Detect which cell encompasses the target text, then output its [x, y] center coordinate. 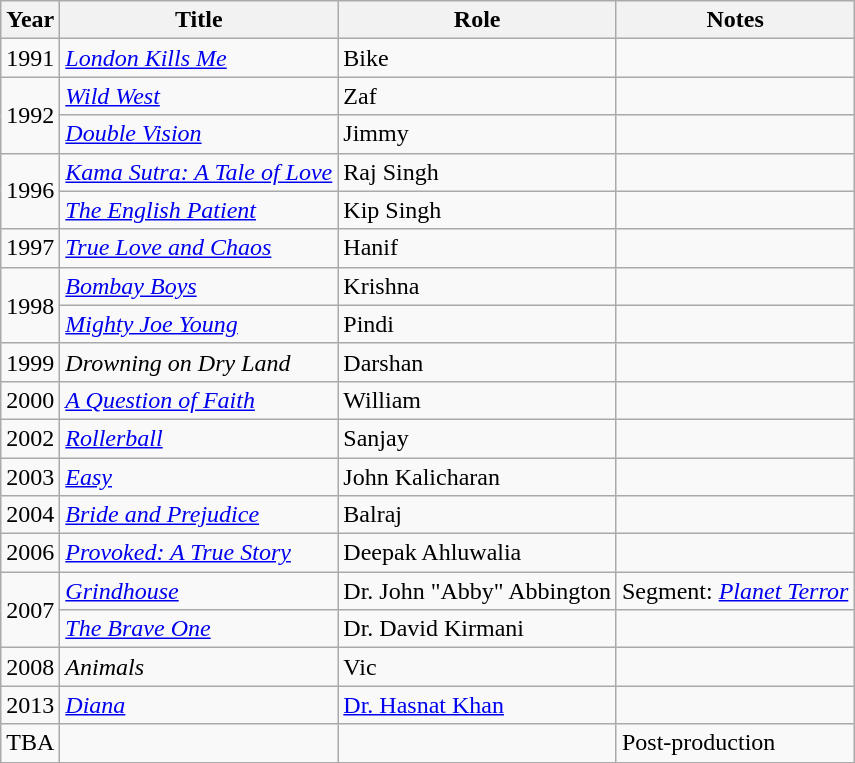
Raj Singh [478, 172]
Notes [734, 20]
Kama Sutra: A Tale of Love [199, 172]
2008 [30, 667]
Easy [199, 477]
Drowning on Dry Land [199, 362]
1996 [30, 191]
The English Patient [199, 210]
1998 [30, 305]
Jimmy [478, 134]
Dr. Hasnat Khan [478, 705]
Provoked: A True Story [199, 553]
2003 [30, 477]
1997 [30, 248]
Role [478, 20]
2013 [30, 705]
Kip Singh [478, 210]
Bride and Prejudice [199, 515]
Dr. John "Abby" Abbington [478, 591]
Balraj [478, 515]
Pindi [478, 324]
1992 [30, 115]
John Kalicharan [478, 477]
Sanjay [478, 438]
Krishna [478, 286]
William [478, 400]
Title [199, 20]
London Kills Me [199, 58]
Rollerball [199, 438]
A Question of Faith [199, 400]
Bombay Boys [199, 286]
Year [30, 20]
Diana [199, 705]
Dr. David Kirmani [478, 629]
Animals [199, 667]
The Brave One [199, 629]
Hanif [478, 248]
Vic [478, 667]
Double Vision [199, 134]
Post-production [734, 743]
2000 [30, 400]
Wild West [199, 96]
2002 [30, 438]
1999 [30, 362]
Segment: Planet Terror [734, 591]
Darshan [478, 362]
Zaf [478, 96]
1991 [30, 58]
Mighty Joe Young [199, 324]
Deepak Ahluwalia [478, 553]
Grindhouse [199, 591]
2007 [30, 610]
2004 [30, 515]
True Love and Chaos [199, 248]
2006 [30, 553]
Bike [478, 58]
TBA [30, 743]
